Capture the cell that displays the provided text and extract its (x, y) central coordinate. 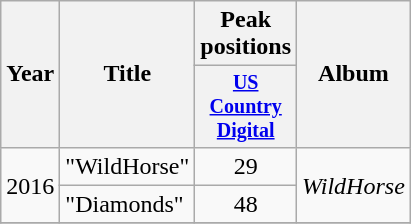
29 (246, 166)
Album (354, 74)
Year (30, 74)
Peakpositions (246, 34)
US Country Digital (246, 106)
"Diamonds" (128, 204)
48 (246, 204)
2016 (30, 185)
"WildHorse" (128, 166)
WildHorse (354, 185)
Title (128, 74)
